Determine the [x, y] coordinate at the center of the cell enclosing the given text.  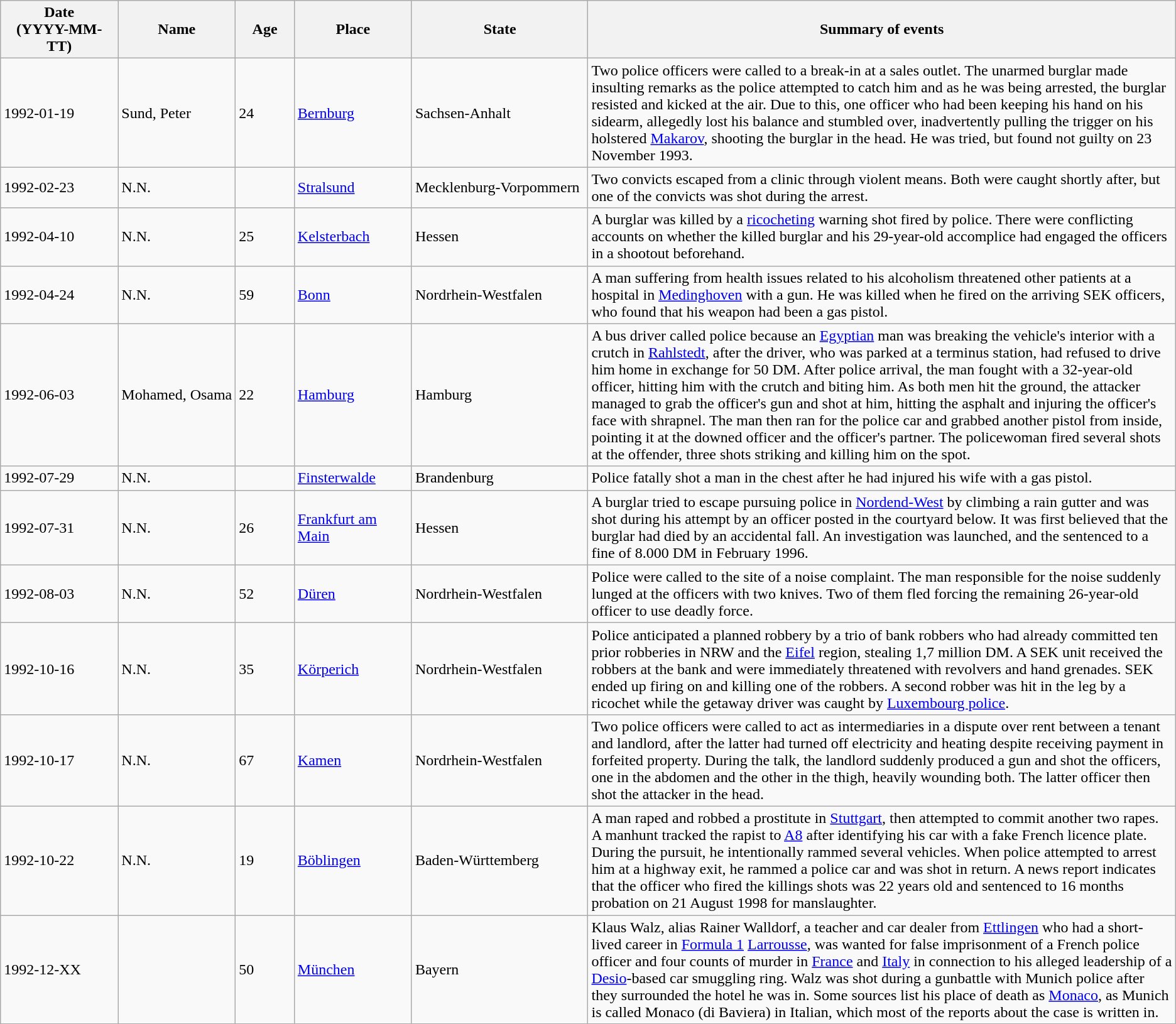
Körperich [353, 668]
67 [265, 760]
Bonn [353, 295]
52 [265, 594]
50 [265, 969]
1992-02-23 [59, 187]
1992-08-03 [59, 594]
1992-06-03 [59, 395]
35 [265, 668]
State [500, 30]
1992-04-24 [59, 295]
Brandenburg [500, 478]
Stralsund [353, 187]
22 [265, 395]
1992-12-XX [59, 969]
Bernburg [353, 113]
19 [265, 861]
Böblingen [353, 861]
1992-04-10 [59, 237]
Police fatally shot a man in the chest after he had injured his wife with a gas pistol. [882, 478]
Frankfurt am Main [353, 528]
Kamen [353, 760]
Summary of events [882, 30]
59 [265, 295]
1992-07-29 [59, 478]
Name [177, 30]
Baden-Württemberg [500, 861]
Age [265, 30]
Kelsterbach [353, 237]
Düren [353, 594]
Bayern [500, 969]
25 [265, 237]
Sund, Peter [177, 113]
1992-07-31 [59, 528]
München [353, 969]
Place [353, 30]
Two convicts escaped from a clinic through violent means. Both were caught shortly after, but one of the convicts was shot during the arrest. [882, 187]
Mohamed, Osama [177, 395]
Finsterwalde [353, 478]
Mecklenburg-Vorpommern [500, 187]
Date(YYYY-MM-TT) [59, 30]
26 [265, 528]
Sachsen-Anhalt [500, 113]
1992-01-19 [59, 113]
24 [265, 113]
1992-10-17 [59, 760]
1992-10-16 [59, 668]
1992-10-22 [59, 861]
